Locate the cell with the specified text and output its (x, y) center coordinate. 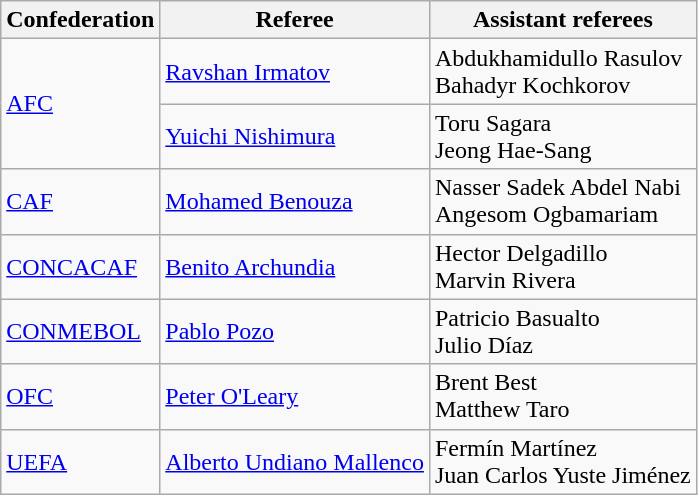
Assistant referees (562, 20)
Brent Best Matthew Taro (562, 396)
UEFA (80, 462)
Alberto Undiano Mallenco (295, 462)
Ravshan Irmatov (295, 72)
AFC (80, 104)
CONCACAF (80, 266)
Confederation (80, 20)
Pablo Pozo (295, 332)
CONMEBOL (80, 332)
CAF (80, 202)
Hector Delgadillo Marvin Rivera (562, 266)
Referee (295, 20)
Yuichi Nishimura (295, 136)
Mohamed Benouza (295, 202)
OFC (80, 396)
Toru Sagara Jeong Hae-Sang (562, 136)
Fermín Martínez Juan Carlos Yuste Jiménez (562, 462)
Benito Archundia (295, 266)
Abdukhamidullo Rasulov Bahadyr Kochkorov (562, 72)
Nasser Sadek Abdel Nabi Angesom Ogbamariam (562, 202)
Patricio Basualto Julio Díaz (562, 332)
Peter O'Leary (295, 396)
